Return (x, y) of the center of cell containing provided text 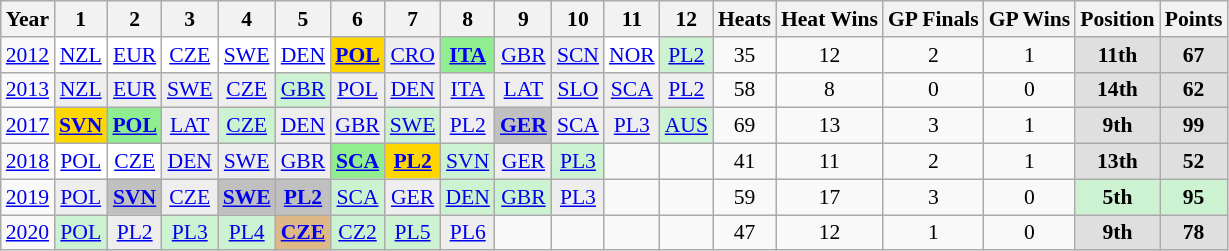
6 (358, 19)
99 (1194, 126)
7 (413, 19)
78 (1194, 233)
2012 (28, 55)
9 (524, 19)
2018 (28, 162)
13th (1117, 162)
69 (744, 126)
47 (744, 233)
13 (830, 126)
CZ2 (358, 233)
14th (1117, 90)
2013 (28, 90)
PL4 (247, 233)
Points (1194, 19)
SCN (578, 55)
59 (744, 197)
5th (1117, 197)
4 (247, 19)
52 (1194, 162)
67 (1194, 55)
PL5 (413, 233)
Year (28, 19)
2017 (28, 126)
2019 (28, 197)
35 (744, 55)
SLO (578, 90)
11th (1117, 55)
2020 (28, 233)
62 (1194, 90)
GP Finals (934, 19)
Heats (744, 19)
NOR (632, 55)
17 (830, 197)
95 (1194, 197)
Heat Wins (830, 19)
CRO (413, 55)
GP Wins (1030, 19)
41 (744, 162)
5 (304, 19)
10 (578, 19)
58 (744, 90)
AUS (686, 126)
PL6 (467, 233)
Position (1117, 19)
